Provide the (x, y) coordinate of the cell's center where the given text is located.  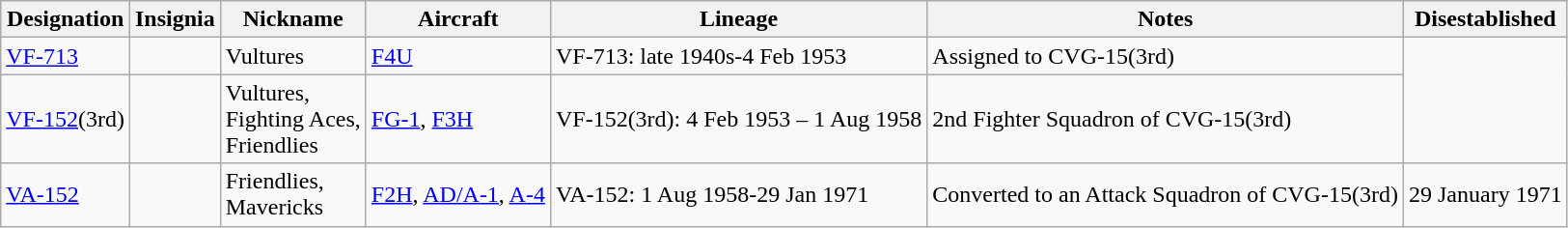
Notes (1166, 19)
F4U (457, 56)
Vultures,Fighting Aces,Friendlies (293, 119)
VA-152 (66, 195)
Insignia (175, 19)
Assigned to CVG-15(3rd) (1166, 56)
Nickname (293, 19)
29 January 1971 (1485, 195)
2nd Fighter Squadron of CVG-15(3rd) (1166, 119)
Friendlies,Mavericks (293, 195)
FG-1, F3H (457, 119)
Converted to an Attack Squadron of CVG-15(3rd) (1166, 195)
VA-152: 1 Aug 1958-29 Jan 1971 (738, 195)
Vultures (293, 56)
Designation (66, 19)
Aircraft (457, 19)
Lineage (738, 19)
VF-152(3rd): 4 Feb 1953 – 1 Aug 1958 (738, 119)
VF-713 (66, 56)
VF-713: late 1940s-4 Feb 1953 (738, 56)
VF-152(3rd) (66, 119)
Disestablished (1485, 19)
F2H, AD/A-1, A-4 (457, 195)
